Capture the cell that displays the provided text and extract its [X, Y] central coordinate. 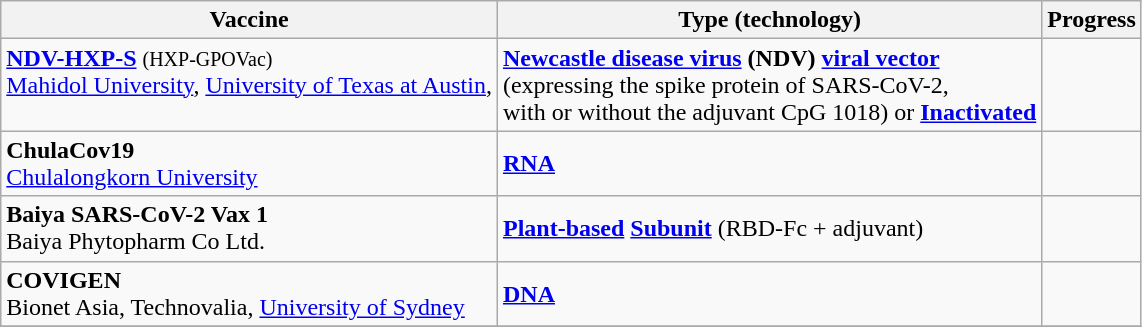
Baiya SARS-CoV-2 Vax 1Baiya Phytopharm Co Ltd. [250, 228]
DNA [769, 294]
NDV-HXP-S (HXP-GPOVac) Mahidol University, University of Texas at Austin, [250, 85]
Progress [1092, 20]
Type (technology) [769, 20]
ChulaCov19Chulalongkorn University [250, 164]
COVIGENBionet Asia, Technovalia, University of Sydney [250, 294]
Plant-based Subunit (RBD-Fc + adjuvant) [769, 228]
Newcastle disease virus (NDV) viral vector (expressing the spike protein of SARS-CoV-2, with or without the adjuvant CpG 1018) or Inactivated [769, 85]
Vaccine [250, 20]
RNA [769, 164]
